Determine the [X, Y] coordinate at the center of the cell enclosing the given text.  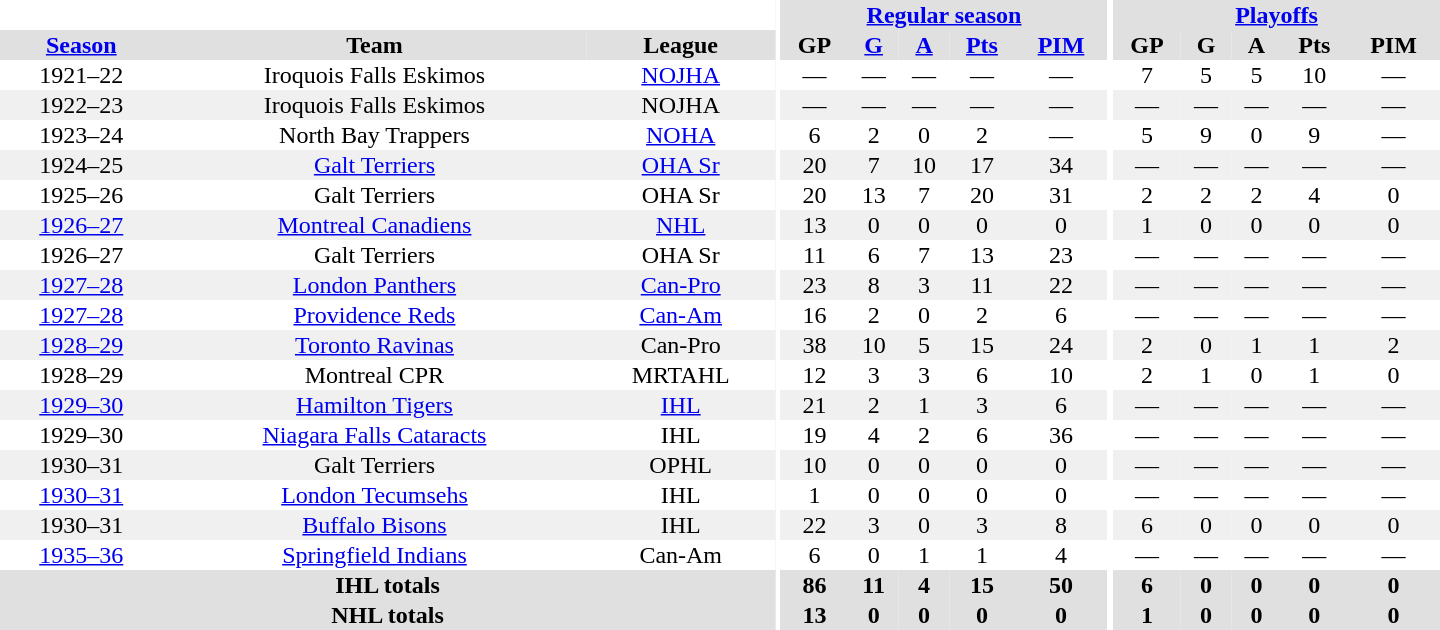
Buffalo Bisons [375, 525]
MRTAHL [680, 375]
24 [1062, 345]
Montreal Canadiens [375, 225]
London Panthers [375, 285]
Niagara Falls Cataracts [375, 435]
1924–25 [82, 165]
50 [1062, 585]
21 [815, 405]
London Tecumsehs [375, 495]
17 [982, 165]
Team [375, 45]
NHL [680, 225]
1921–22 [82, 75]
OPHL [680, 465]
NOHA [680, 135]
19 [815, 435]
League [680, 45]
36 [1062, 435]
34 [1062, 165]
Regular season [944, 15]
Hamilton Tigers [375, 405]
86 [815, 585]
North Bay Trappers [375, 135]
1922–23 [82, 105]
1925–26 [82, 195]
1923–24 [82, 135]
Playoffs [1276, 15]
Toronto Ravinas [375, 345]
38 [815, 345]
Providence Reds [375, 315]
Montreal CPR [375, 375]
31 [1062, 195]
NHL totals [388, 615]
Season [82, 45]
1935–36 [82, 555]
12 [815, 375]
16 [815, 315]
Springfield Indians [375, 555]
IHL totals [388, 585]
